Pinpoint the cell where the given text exists, returning its (X, Y) midpoint coordinate. 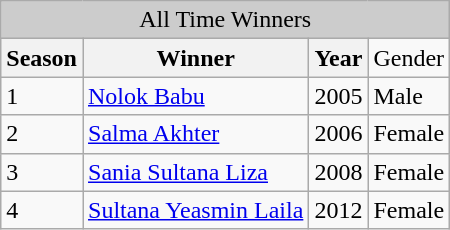
2005 (338, 96)
2006 (338, 134)
Male (409, 96)
Winner (195, 58)
Salma Akhter (195, 134)
2 (42, 134)
All Time Winners (226, 20)
Sultana Yeasmin Laila (195, 210)
Gender (409, 58)
Nolok Babu (195, 96)
Season (42, 58)
2008 (338, 172)
4 (42, 210)
3 (42, 172)
Year (338, 58)
1 (42, 96)
Sania Sultana Liza (195, 172)
2012 (338, 210)
